Pinpoint the cell where the given text exists, returning its (x, y) midpoint coordinate. 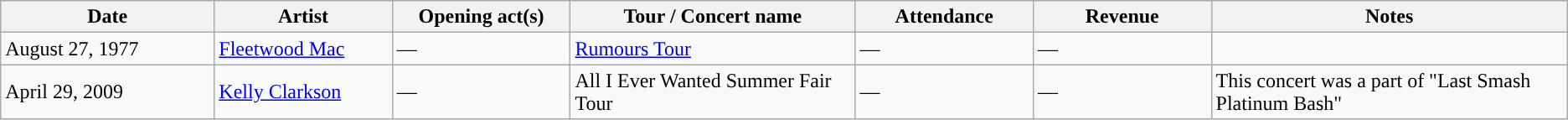
Rumours Tour (713, 49)
This concert was a part of "Last Smash Platinum Bash" (1389, 92)
Notes (1389, 17)
Fleetwood Mac (303, 49)
Tour / Concert name (713, 17)
Date (107, 17)
August 27, 1977 (107, 49)
Attendance (945, 17)
Artist (303, 17)
All I Ever Wanted Summer Fair Tour (713, 92)
Opening act(s) (481, 17)
Kelly Clarkson (303, 92)
April 29, 2009 (107, 92)
Revenue (1122, 17)
